Capture the cell that displays the provided text and extract its (x, y) central coordinate. 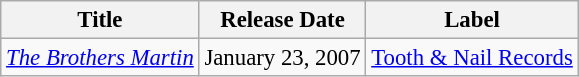
January 23, 2007 (282, 58)
Tooth & Nail Records (472, 58)
Title (100, 20)
Label (472, 20)
The Brothers Martin (100, 58)
Release Date (282, 20)
